Scan for the cell matching the given text and deliver its [X, Y] coordinate at center. 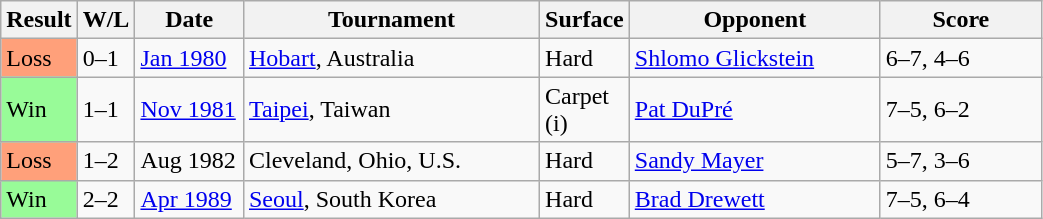
5–7, 3–6 [960, 161]
Sandy Mayer [754, 161]
Date [190, 20]
7–5, 6–2 [960, 110]
Nov 1981 [190, 110]
Taipei, Taiwan [391, 110]
1–1 [106, 110]
Cleveland, Ohio, U.S. [391, 161]
Brad Drewett [754, 199]
Seoul, South Korea [391, 199]
Opponent [754, 20]
2–2 [106, 199]
Carpet (i) [585, 110]
W/L [106, 20]
7–5, 6–4 [960, 199]
Pat DuPré [754, 110]
Aug 1982 [190, 161]
Jan 1980 [190, 58]
Tournament [391, 20]
Shlomo Glickstein [754, 58]
0–1 [106, 58]
Hobart, Australia [391, 58]
Result [39, 20]
1–2 [106, 161]
Apr 1989 [190, 199]
6–7, 4–6 [960, 58]
Surface [585, 20]
Score [960, 20]
